Output the (X, Y) coordinate of the center of the cell containing the given text.  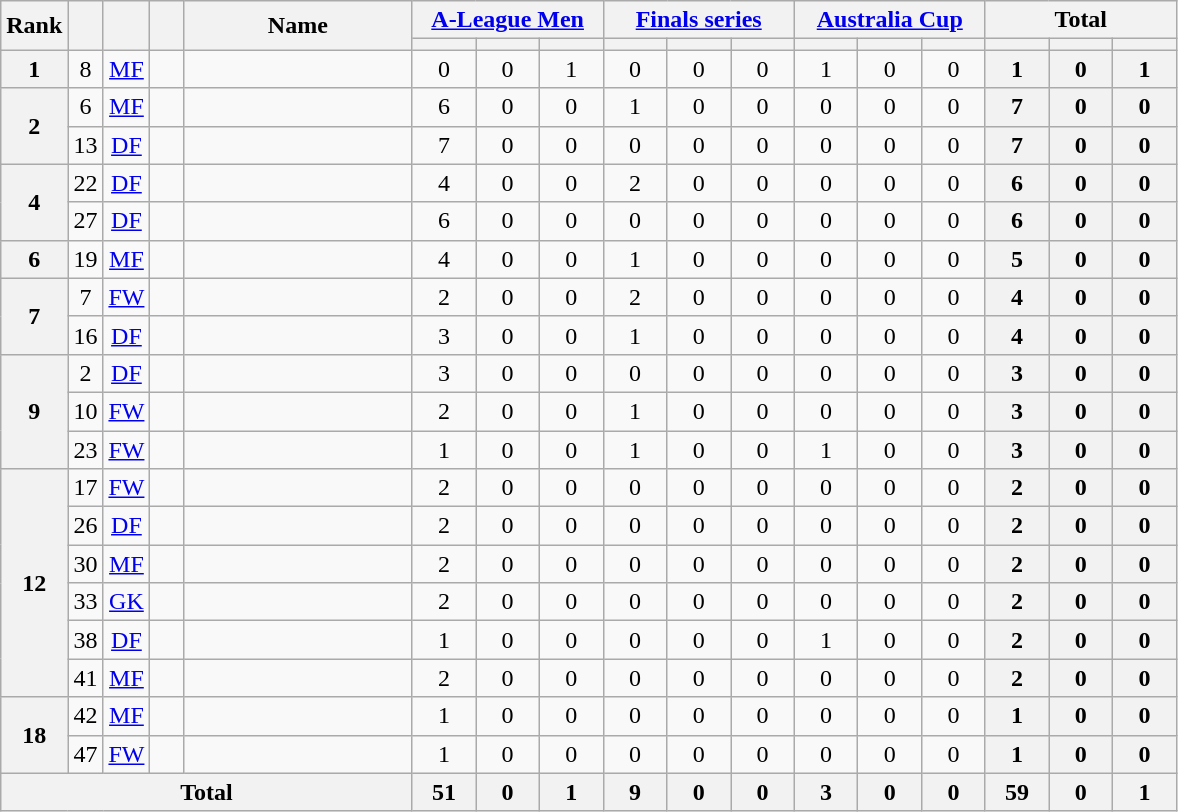
10 (86, 411)
GK (126, 602)
Name (298, 26)
26 (86, 526)
18 (34, 735)
17 (86, 488)
22 (86, 183)
59 (1017, 792)
33 (86, 602)
38 (86, 640)
41 (86, 678)
47 (86, 754)
Rank (34, 26)
51 (444, 792)
A-League Men (508, 20)
Australia Cup (890, 20)
23 (86, 449)
13 (86, 145)
5 (1017, 259)
30 (86, 564)
19 (86, 259)
42 (86, 716)
12 (34, 583)
16 (86, 335)
Finals series (698, 20)
27 (86, 221)
8 (86, 69)
